Search for the cell housing the specified text and yield its (x, y) center coordinate. 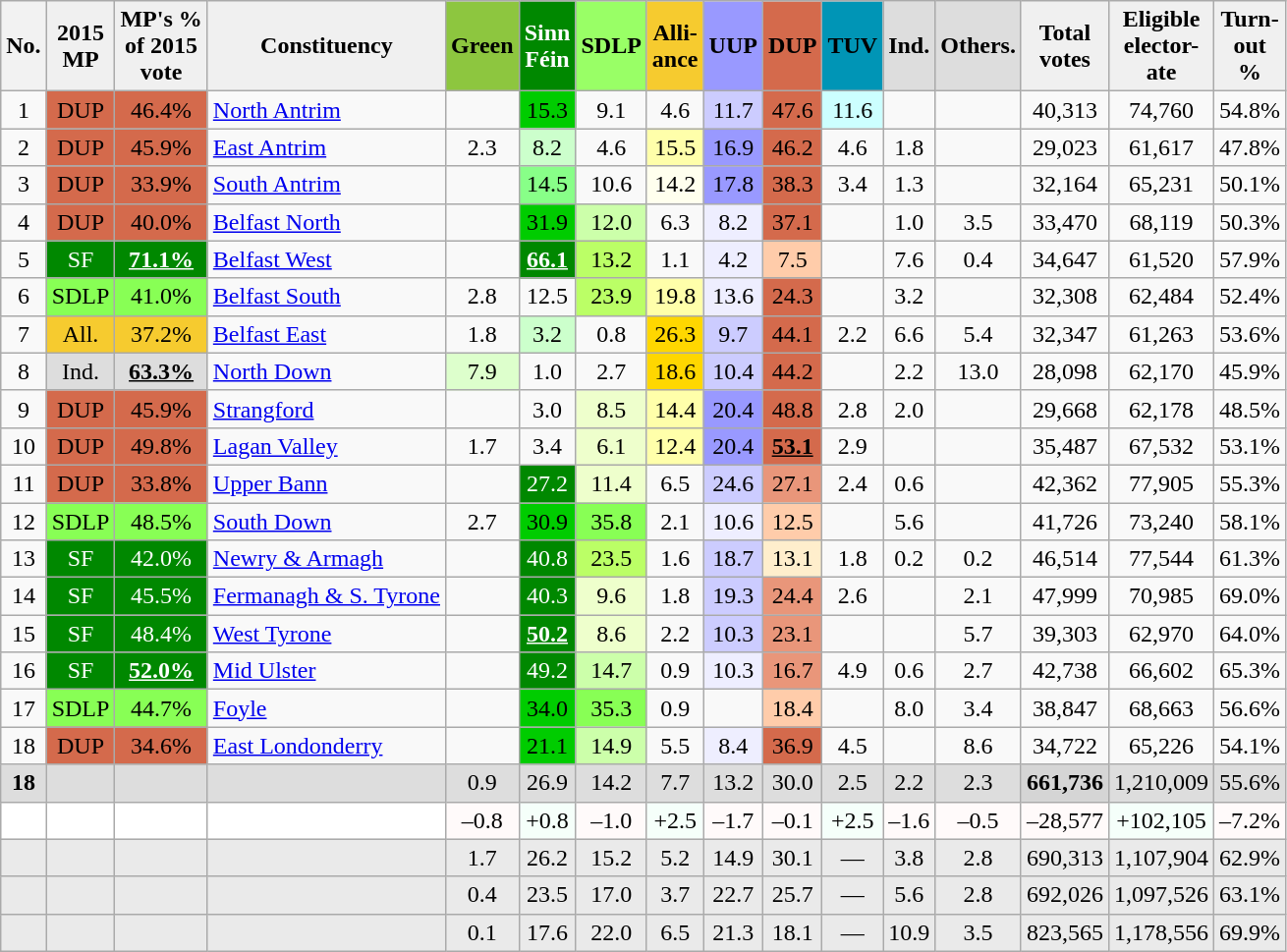
13.6 (733, 297)
7 (24, 334)
1.6 (675, 559)
62,484 (1161, 297)
–1.6 (910, 820)
64.0% (1250, 634)
30.9 (547, 522)
4.2 (733, 259)
6.1 (611, 446)
34.6% (161, 746)
24.6 (733, 483)
69.0% (1250, 596)
5 (24, 259)
23.1 (792, 634)
33.8% (161, 483)
0.1 (483, 932)
Belfast South (326, 297)
74,760 (1161, 110)
1.1 (675, 259)
22.0 (611, 932)
TUV (853, 46)
18.4 (792, 708)
Totalvotes (1065, 46)
–0.5 (979, 820)
50.3% (1250, 222)
661,736 (1065, 783)
1,097,526 (1161, 895)
6 (24, 297)
22.7 (733, 895)
40.0% (161, 222)
2.0 (910, 409)
25.7 (792, 895)
14.7 (611, 671)
10.4 (733, 371)
18.6 (675, 371)
39,303 (1065, 634)
38.3 (792, 185)
12.0 (611, 222)
14.5 (547, 185)
44.7% (161, 708)
11.7 (733, 110)
Lagan Valley (326, 446)
Eligibleelector-ate (1161, 46)
61,263 (1161, 334)
42.0% (161, 559)
62,170 (1161, 371)
27.2 (547, 483)
3.0 (547, 409)
13.1 (792, 559)
24.4 (792, 596)
13 (24, 559)
34,722 (1065, 746)
32,347 (1065, 334)
16 (24, 671)
North Antrim (326, 110)
Others. (979, 46)
71.1% (161, 259)
17 (24, 708)
5.7 (979, 634)
4.9 (853, 671)
42,738 (1065, 671)
14 (24, 596)
38,847 (1065, 708)
63.1% (1250, 895)
8 (24, 371)
Fermanagh & S. Tyrone (326, 596)
15.3 (547, 110)
24.3 (792, 297)
29,023 (1065, 147)
65,231 (1161, 185)
34.0 (547, 708)
26.2 (547, 858)
+102,105 (1161, 820)
Belfast North (326, 222)
47.6 (792, 110)
15 (24, 634)
11 (24, 483)
47.8% (1250, 147)
East Londonderry (326, 746)
7.5 (792, 259)
Green (483, 46)
55.3% (1250, 483)
21.3 (733, 932)
35.8 (611, 522)
40.8 (547, 559)
62,970 (1161, 634)
Strangford (326, 409)
67,532 (1161, 446)
2015 MP (81, 46)
East Antrim (326, 147)
77,905 (1161, 483)
32,308 (1065, 297)
62,178 (1161, 409)
53.1 (792, 446)
2 (24, 147)
7.6 (910, 259)
18.1 (792, 932)
9.7 (733, 334)
5.2 (675, 858)
1,210,009 (1161, 783)
35.3 (611, 708)
52.0% (161, 671)
48.4% (161, 634)
North Down (326, 371)
1.3 (910, 185)
17.8 (733, 185)
–1.0 (611, 820)
8.0 (910, 708)
8.4 (733, 746)
–0.1 (792, 820)
12 (24, 522)
30.1 (792, 858)
6.3 (675, 222)
48.8 (792, 409)
26.3 (675, 334)
+0.8 (547, 820)
13.0 (979, 371)
68,119 (1161, 222)
Upper Bann (326, 483)
49.2 (547, 671)
46.2 (792, 147)
10.9 (910, 932)
54.8% (1250, 110)
1 (24, 110)
19.8 (675, 297)
Belfast West (326, 259)
9.6 (611, 596)
29,668 (1065, 409)
11.6 (853, 110)
32,164 (1065, 185)
34,647 (1065, 259)
Newry & Armagh (326, 559)
15.5 (675, 147)
9.1 (611, 110)
7.9 (483, 371)
2.5 (853, 783)
18.7 (733, 559)
5.4 (979, 334)
6.6 (910, 334)
No. (24, 46)
14.4 (675, 409)
57.9% (1250, 259)
70,985 (1161, 596)
23.9 (611, 297)
41,726 (1065, 522)
UUP (733, 46)
61,617 (1161, 147)
2.9 (853, 446)
45.5% (161, 596)
40.3 (547, 596)
12.4 (675, 446)
54.1% (1250, 746)
55.6% (1250, 783)
Turn-out % (1250, 46)
Alli-ance (675, 46)
49.8% (161, 446)
61.3% (1250, 559)
65.3% (1250, 671)
4.5 (853, 746)
26.9 (547, 783)
44.2 (792, 371)
41.0% (161, 297)
30.0 (792, 783)
5.5 (675, 746)
31.9 (547, 222)
47,999 (1065, 596)
65,226 (1161, 746)
42,362 (1065, 483)
4 (24, 222)
15.2 (611, 858)
69.9% (1250, 932)
SinnFéin (547, 46)
35,487 (1065, 446)
68,663 (1161, 708)
63.3% (161, 371)
77,544 (1161, 559)
73,240 (1161, 522)
56.6% (1250, 708)
Constituency (326, 46)
West Tyrone (326, 634)
8.5 (611, 409)
53.6% (1250, 334)
37.1 (792, 222)
690,313 (1065, 858)
Belfast East (326, 334)
1,178,556 (1161, 932)
2.4 (853, 483)
58.1% (1250, 522)
53.1% (1250, 446)
27.1 (792, 483)
17.0 (611, 895)
South Antrim (326, 185)
19.3 (733, 596)
3.8 (910, 858)
33.9% (161, 185)
–7.2% (1250, 820)
16.7 (792, 671)
46,514 (1065, 559)
36.9 (792, 746)
3.7 (675, 895)
–0.8 (483, 820)
0.8 (611, 334)
11.4 (611, 483)
62.9% (1250, 858)
33,470 (1065, 222)
1,107,904 (1161, 858)
66.1 (547, 259)
17.6 (547, 932)
9 (24, 409)
40,313 (1065, 110)
61,520 (1161, 259)
–28,577 (1065, 820)
50.1% (1250, 185)
10 (24, 446)
MP's % of 2015 vote (161, 46)
2.6 (853, 596)
16.9 (733, 147)
46.4% (161, 110)
37.2% (161, 334)
44.1 (792, 334)
All. (81, 334)
–1.7 (733, 820)
66,602 (1161, 671)
Mid Ulster (326, 671)
7.7 (675, 783)
50.2 (547, 634)
21.1 (547, 746)
692,026 (1065, 895)
3 (24, 185)
823,565 (1065, 932)
Foyle (326, 708)
28,098 (1065, 371)
South Down (326, 522)
52.4% (1250, 297)
